From the cell containing the given text, extract its center point as [X, Y] coordinate. 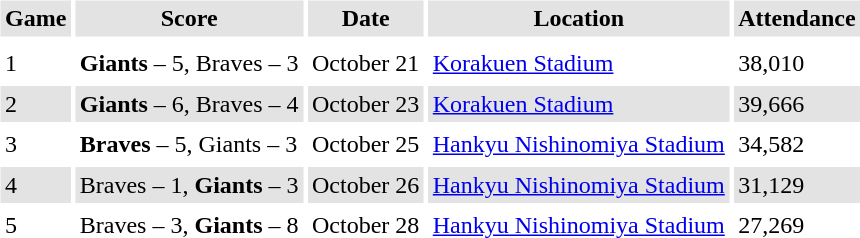
October 23 [365, 104]
2 [35, 104]
Giants – 5, Braves – 3 [189, 64]
Giants – 6, Braves – 4 [189, 104]
Attendance [797, 18]
4 [35, 185]
Score [189, 18]
34,582 [797, 144]
Game [35, 18]
3 [35, 144]
31,129 [797, 185]
October 21 [365, 64]
Location [578, 18]
October 25 [365, 144]
38,010 [797, 64]
October 26 [365, 185]
Date [365, 18]
1 [35, 64]
39,666 [797, 104]
Braves – 1, Giants – 3 [189, 185]
Braves – 5, Giants – 3 [189, 144]
